Return [X, Y] of the center of cell containing provided text 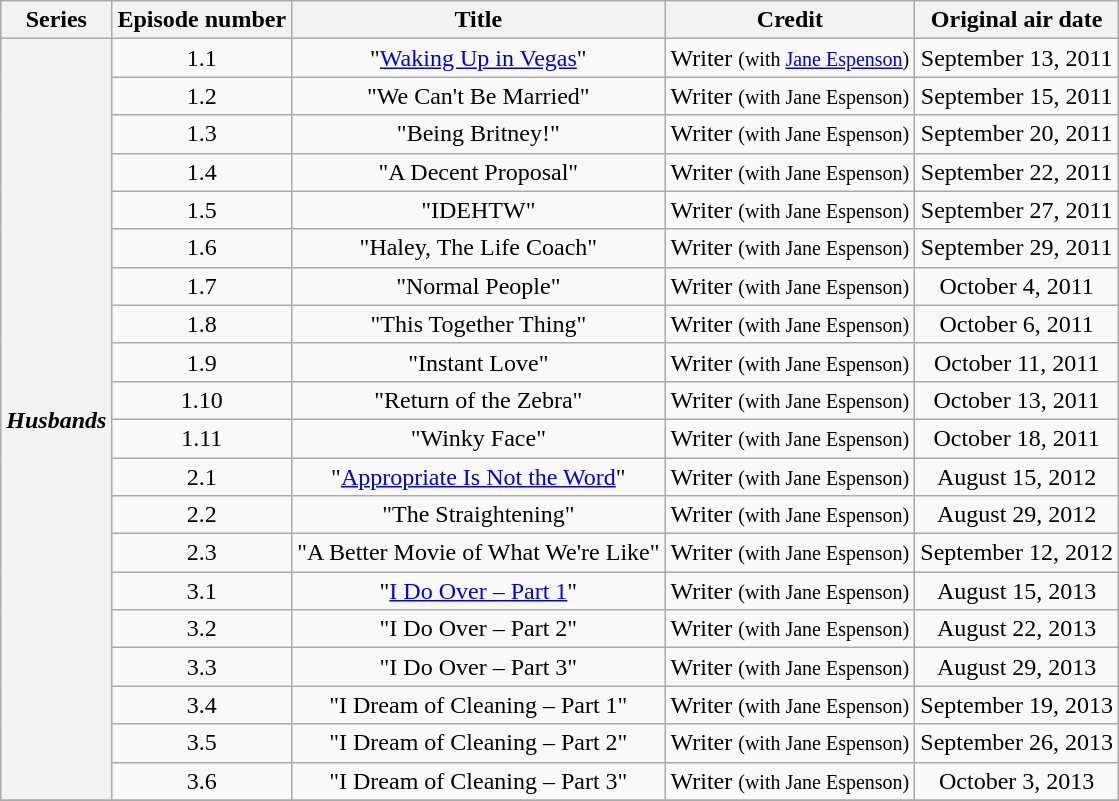
1.6 [202, 248]
"Appropriate Is Not the Word" [478, 477]
"A Better Movie of What We're Like" [478, 553]
Credit [790, 20]
"I Do Over – Part 2" [478, 629]
2.2 [202, 515]
"Instant Love" [478, 362]
August 29, 2012 [1017, 515]
"I Dream of Cleaning – Part 3" [478, 781]
October 4, 2011 [1017, 286]
"IDEHTW" [478, 210]
Episode number [202, 20]
"Return of the Zebra" [478, 400]
September 20, 2011 [1017, 134]
1.2 [202, 96]
3.3 [202, 667]
2.3 [202, 553]
"The Straightening" [478, 515]
"This Together Thing" [478, 324]
1.9 [202, 362]
October 18, 2011 [1017, 438]
1.4 [202, 172]
2.1 [202, 477]
September 29, 2011 [1017, 248]
3.5 [202, 743]
1.5 [202, 210]
October 3, 2013 [1017, 781]
October 13, 2011 [1017, 400]
"A Decent Proposal" [478, 172]
September 13, 2011 [1017, 58]
3.4 [202, 705]
3.1 [202, 591]
October 6, 2011 [1017, 324]
1.11 [202, 438]
September 12, 2012 [1017, 553]
August 29, 2013 [1017, 667]
3.2 [202, 629]
"Waking Up in Vegas" [478, 58]
1.8 [202, 324]
October 11, 2011 [1017, 362]
"Haley, The Life Coach" [478, 248]
September 19, 2013 [1017, 705]
"I Dream of Cleaning – Part 2" [478, 743]
"Normal People" [478, 286]
"Being Britney!" [478, 134]
Husbands [56, 420]
3.6 [202, 781]
August 22, 2013 [1017, 629]
"We Can't Be Married" [478, 96]
1.10 [202, 400]
"I Do Over – Part 3" [478, 667]
"I Dream of Cleaning – Part 1" [478, 705]
September 26, 2013 [1017, 743]
September 15, 2011 [1017, 96]
1.3 [202, 134]
September 27, 2011 [1017, 210]
"Winky Face" [478, 438]
Series [56, 20]
September 22, 2011 [1017, 172]
"I Do Over – Part 1" [478, 591]
Original air date [1017, 20]
August 15, 2012 [1017, 477]
Title [478, 20]
1.1 [202, 58]
1.7 [202, 286]
August 15, 2013 [1017, 591]
